Pinpoint the cell where the given text exists, returning its [x, y] midpoint coordinate. 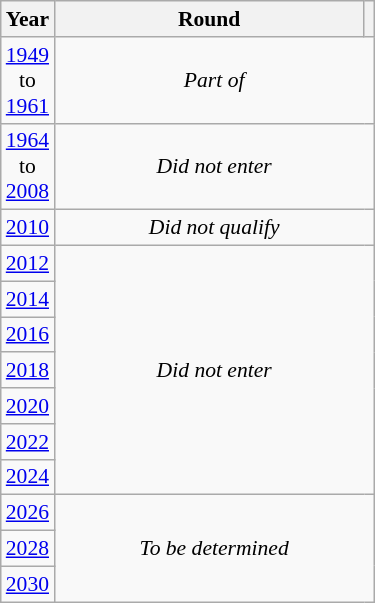
2020 [28, 406]
To be determined [214, 548]
Year [28, 19]
1949to1961 [28, 80]
2014 [28, 299]
2024 [28, 477]
Part of [214, 80]
1964to2008 [28, 166]
2028 [28, 549]
2016 [28, 335]
Round [209, 19]
2010 [28, 228]
2030 [28, 584]
Did not qualify [214, 228]
2022 [28, 442]
2026 [28, 513]
2012 [28, 264]
2018 [28, 371]
